Provide the [X, Y] coordinate of the cell's center where the given text is located.  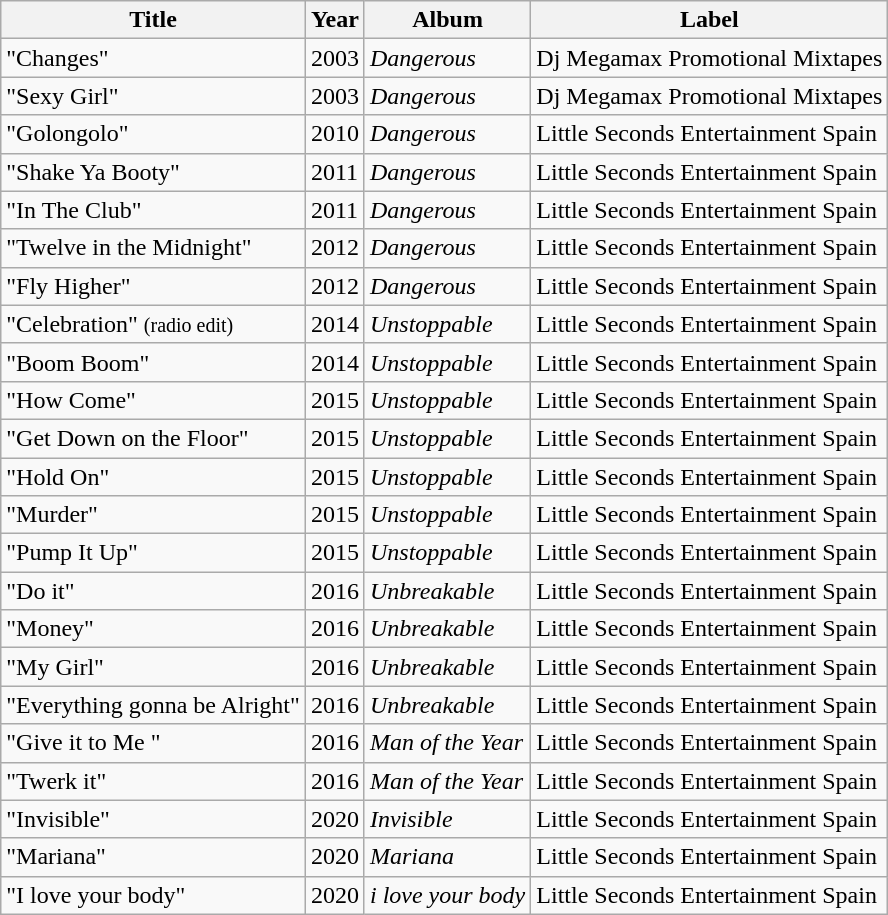
"Changes" [154, 58]
"Do it" [154, 591]
Mariana [447, 857]
"In The Club" [154, 210]
2010 [334, 134]
"Pump It Up" [154, 553]
i love your body [447, 895]
Year [334, 20]
Title [154, 20]
Label [710, 20]
"Invisible" [154, 819]
"Twerk it" [154, 781]
"I love your body" [154, 895]
"Twelve in the Midnight" [154, 248]
"Mariana" [154, 857]
"Murder" [154, 515]
Album [447, 20]
"Give it to Me " [154, 743]
"Everything gonna be Alright" [154, 705]
"Money" [154, 629]
"Boom Boom" [154, 362]
"Golongolo" [154, 134]
Invisible [447, 819]
"Get Down on the Floor" [154, 438]
"Fly Higher" [154, 286]
"My Girl" [154, 667]
"How Come" [154, 400]
"Hold On" [154, 477]
"Shake Ya Booty" [154, 172]
"Sexy Girl" [154, 96]
"Celebration" (radio edit) [154, 324]
